Extract the [x, y] coordinate from the center of the cell holding the provided text.  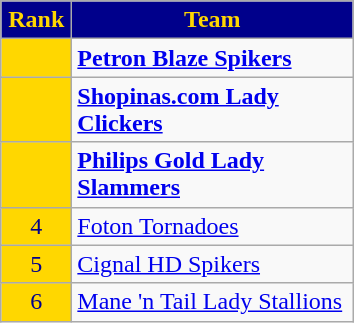
5 [36, 264]
Cignal HD Spikers [212, 264]
Mane 'n Tail Lady Stallions [212, 302]
Petron Blaze Spikers [212, 58]
Team [212, 20]
Rank [36, 20]
4 [36, 226]
6 [36, 302]
Shopinas.com Lady Clickers [212, 110]
Foton Tornadoes [212, 226]
Philips Gold Lady Slammers [212, 174]
